Locate the cell with the specified text and output its [x, y] center coordinate. 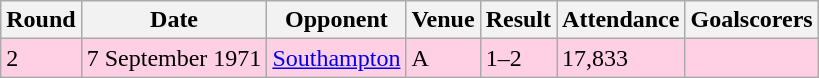
2 [41, 58]
7 September 1971 [174, 58]
Venue [443, 20]
Round [41, 20]
Opponent [336, 20]
Date [174, 20]
17,833 [621, 58]
Result [518, 20]
1–2 [518, 58]
Southampton [336, 58]
Attendance [621, 20]
A [443, 58]
Goalscorers [752, 20]
